Return the [x, y] coordinate for the center point of the cell that contains the specified text.  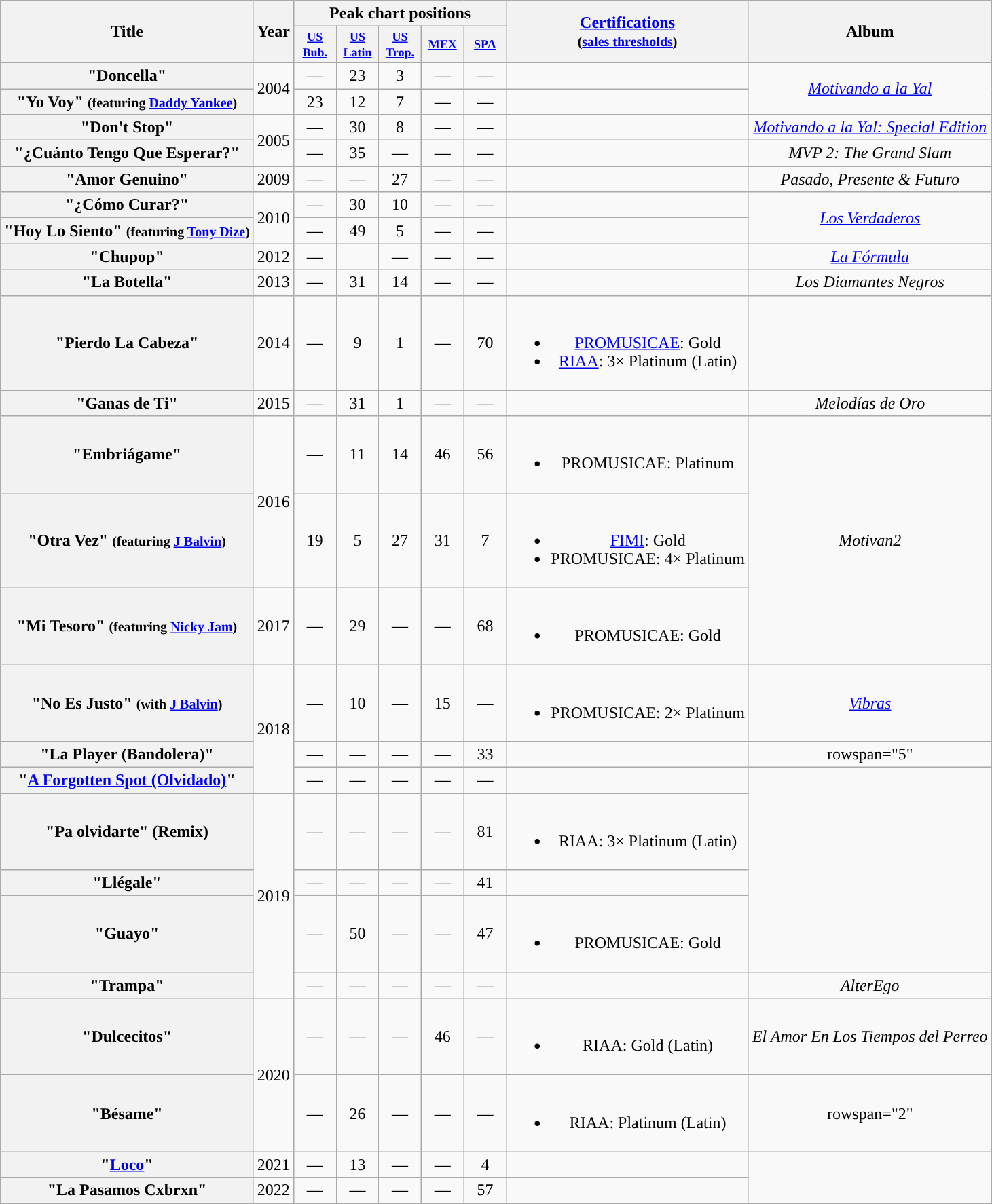
"Mi Tesoro" (featuring Nicky Jam) [128, 626]
2018 [273, 729]
"Amor Genuino" [128, 179]
49 [357, 231]
26 [357, 1113]
SPA [485, 45]
"Guayo" [128, 934]
Los Diamantes Negros [870, 282]
"Llégale" [128, 883]
Year [273, 32]
"La Player (Bandolera)" [128, 754]
"Yo Voy" (featuring Daddy Yankee) [128, 102]
"Ganas de Ti" [128, 403]
RIAA: Gold (Latin) [627, 1037]
"Embriágame" [128, 455]
70 [485, 343]
Pasado, Presente & Futuro [870, 179]
11 [357, 455]
El Amor En Los Tiempos del Perreo [870, 1037]
57 [485, 1190]
2004 [273, 88]
2017 [273, 626]
2019 [273, 896]
"Dulcecitos" [128, 1037]
Motivando a la Yal: Special Edition [870, 128]
2009 [273, 179]
35 [357, 153]
"Hoy Lo Siento" (featuring Tony Dize) [128, 231]
FIMI: GoldPROMUSICAE: 4× Platinum [627, 540]
"Doncella" [128, 75]
"¿Cómo Curar?" [128, 205]
PROMUSICAE: GoldRIAA: 3× Platinum (Latin) [627, 343]
La Fórmula [870, 257]
PROMUSICAE: 2× Platinum [627, 703]
AlterEgo [870, 985]
8 [401, 128]
Peak chart positions [399, 14]
68 [485, 626]
USTrop. [401, 45]
Album [870, 32]
RIAA: Platinum (Latin) [627, 1113]
29 [357, 626]
33 [485, 754]
PROMUSICAE: Platinum [627, 455]
Certifications(sales thresholds) [627, 32]
13 [357, 1165]
56 [485, 455]
USBub. [315, 45]
"A Forgotten Spot (Olvidado)" [128, 780]
"Don't Stop" [128, 128]
9 [357, 343]
81 [485, 832]
2021 [273, 1165]
3 [401, 75]
2010 [273, 218]
"No Es Justo" (with J Balvin) [128, 703]
2015 [273, 403]
MEX [443, 45]
2005 [273, 140]
"¿Cuánto Tengo Que Esperar?" [128, 153]
2014 [273, 343]
47 [485, 934]
"Bésame" [128, 1113]
US Latin [357, 45]
41 [485, 883]
"Pierdo La Cabeza" [128, 343]
Title [128, 32]
"Chupop" [128, 257]
15 [443, 703]
50 [357, 934]
19 [315, 540]
2012 [273, 257]
12 [357, 102]
MVP 2: The Grand Slam [870, 153]
"Trampa" [128, 985]
rowspan="2" [870, 1113]
2013 [273, 282]
Motivando a la Yal [870, 88]
rowspan="5" [870, 754]
2022 [273, 1190]
"Otra Vez" (featuring J Balvin) [128, 540]
"Loco" [128, 1165]
RIAA: 3× Platinum (Latin) [627, 832]
2016 [273, 502]
Los Verdaderos [870, 218]
"La Pasamos Cxbrxn" [128, 1190]
Vibras [870, 703]
"La Botella" [128, 282]
"Pa olvidarte" (Remix) [128, 832]
Motivan2 [870, 540]
Melodías de Oro [870, 403]
2020 [273, 1075]
4 [485, 1165]
